Capture the cell that displays the provided text and extract its (X, Y) central coordinate. 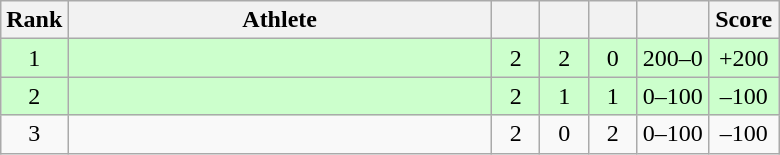
3 (34, 134)
200–0 (672, 58)
+200 (744, 58)
Rank (34, 20)
Score (744, 20)
Athlete (280, 20)
